Output the (X, Y) coordinate of the center of the cell containing the given text.  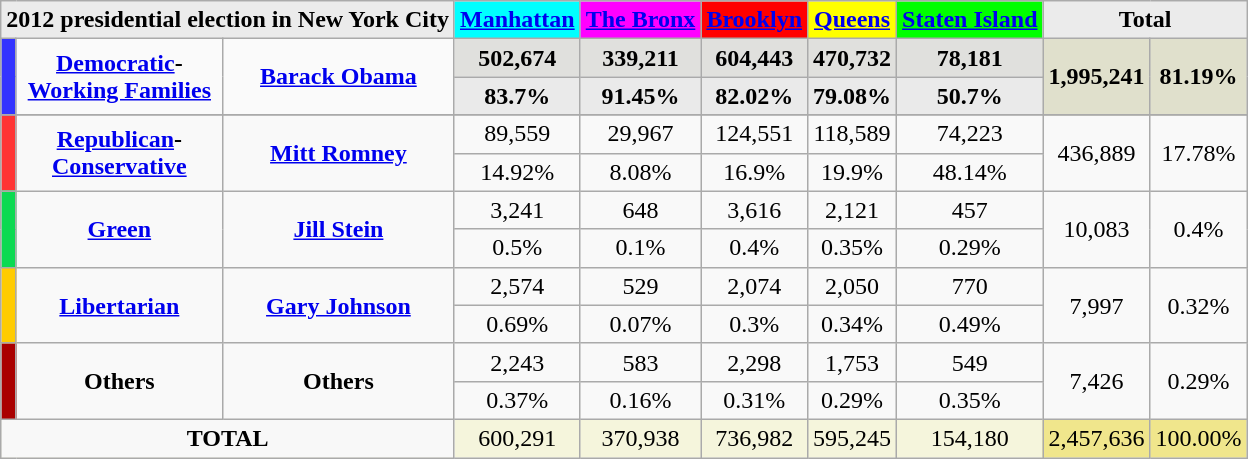
89,559 (517, 134)
74,223 (970, 134)
2,243 (517, 362)
2,457,636 (1096, 438)
0.3% (754, 324)
339,211 (640, 58)
0.32% (1198, 305)
48.14% (970, 172)
583 (640, 362)
Staten Island (970, 20)
19.9% (852, 172)
0.37% (517, 400)
736,982 (754, 438)
8.08% (640, 172)
Republican-Conservative (119, 153)
10,083 (1096, 229)
Brooklyn (754, 20)
0.49% (970, 324)
436,889 (1096, 153)
79.08% (852, 96)
2,074 (754, 286)
7,997 (1096, 305)
2012 presidential election in New York City (228, 20)
470,732 (852, 58)
1,753 (852, 362)
370,938 (640, 438)
0.5% (517, 248)
2,298 (754, 362)
549 (970, 362)
Manhattan (517, 20)
Jill Stein (338, 229)
Gary Johnson (338, 305)
2,050 (852, 286)
29,967 (640, 134)
14.92% (517, 172)
648 (640, 210)
82.02% (754, 96)
81.19% (1198, 77)
0.69% (517, 324)
0.34% (852, 324)
Total (1145, 20)
118,589 (852, 134)
1,995,241 (1096, 77)
50.7% (970, 96)
Queens (852, 20)
Green (119, 229)
2,574 (517, 286)
595,245 (852, 438)
Libertarian (119, 305)
83.7% (517, 96)
600,291 (517, 438)
100.00% (1198, 438)
91.45% (640, 96)
0.1% (640, 248)
16.9% (754, 172)
457 (970, 210)
0.16% (640, 400)
The Bronx (640, 20)
770 (970, 286)
Democratic-Working Families (119, 77)
Barack Obama (338, 77)
78,181 (970, 58)
154,180 (970, 438)
0.07% (640, 324)
Mitt Romney (338, 153)
529 (640, 286)
124,551 (754, 134)
604,443 (754, 58)
TOTAL (228, 438)
3,241 (517, 210)
17.78% (1198, 153)
7,426 (1096, 381)
0.31% (754, 400)
502,674 (517, 58)
3,616 (754, 210)
2,121 (852, 210)
